Return [X, Y] of the center of cell containing provided text 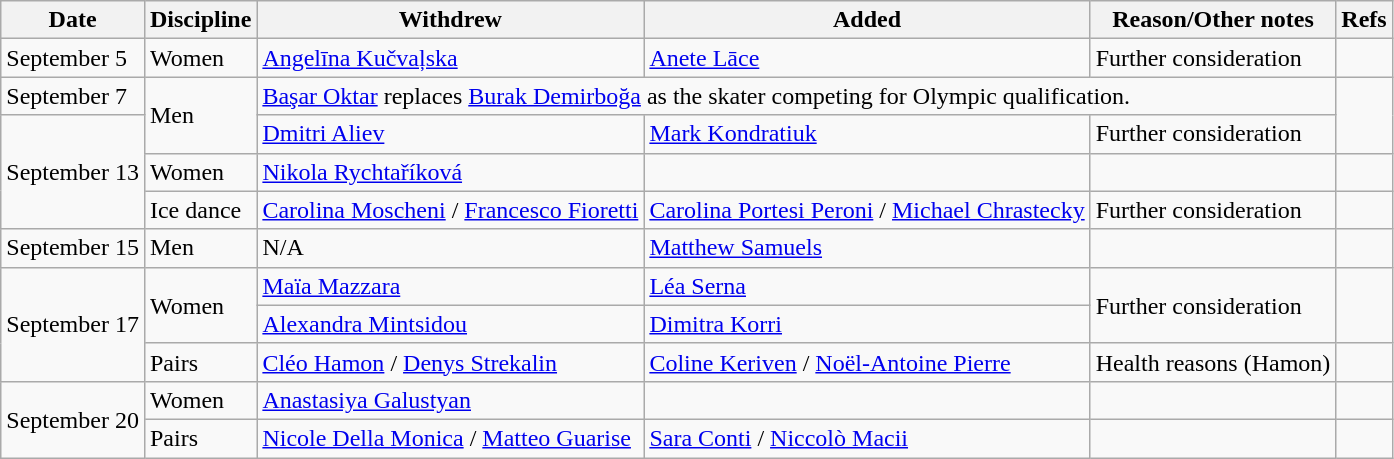
September 15 [73, 248]
Coline Keriven / Noël-Antoine Pierre [867, 362]
Date [73, 20]
Anastasiya Galustyan [450, 400]
Başar Oktar replaces Burak Demirboğa as the skater competing for Olympic qualification. [796, 96]
Carolina Portesi Peroni / Michael Chrastecky [867, 210]
Carolina Moscheni / Francesco Fioretti [450, 210]
Dmitri Aliev [450, 134]
N/A [450, 248]
Mark Kondratiuk [867, 134]
Anete Lāce [867, 58]
September 7 [73, 96]
Ice dance [200, 210]
Maïa Mazzara [450, 286]
Léa Serna [867, 286]
Nikola Rychtaříková [450, 172]
Nicole Della Monica / Matteo Guarise [450, 438]
September 17 [73, 324]
Sara Conti / Niccolò Macii [867, 438]
Added [867, 20]
Withdrew [450, 20]
Health reasons (Hamon) [1213, 362]
September 20 [73, 419]
Reason/Other notes [1213, 20]
Cléo Hamon / Denys Strekalin [450, 362]
Dimitra Korri [867, 324]
September 13 [73, 172]
Refs [1364, 20]
Angelīna Kučvaļska [450, 58]
Alexandra Mintsidou [450, 324]
September 5 [73, 58]
Matthew Samuels [867, 248]
Discipline [200, 20]
